From the cell containing the given text, extract its center point as [x, y] coordinate. 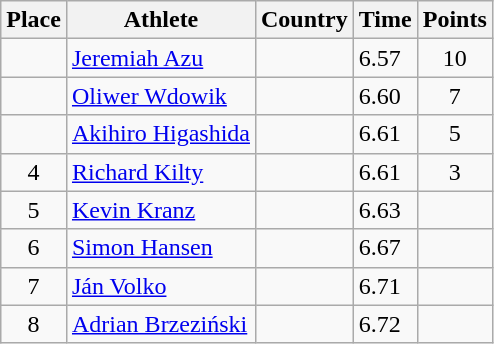
6 [34, 248]
6.63 [385, 210]
4 [34, 172]
3 [454, 172]
Place [34, 20]
Time [385, 20]
6.72 [385, 324]
Kevin Kranz [160, 210]
8 [34, 324]
Points [454, 20]
6.67 [385, 248]
Athlete [160, 20]
6.60 [385, 96]
6.57 [385, 58]
Country [304, 20]
Ján Volko [160, 286]
Jeremiah Azu [160, 58]
10 [454, 58]
6.71 [385, 286]
Simon Hansen [160, 248]
Oliwer Wdowik [160, 96]
Richard Kilty [160, 172]
Adrian Brzeziński [160, 324]
Akihiro Higashida [160, 134]
